Identify which cell holds the provided text, then report its [x, y] central coordinate. 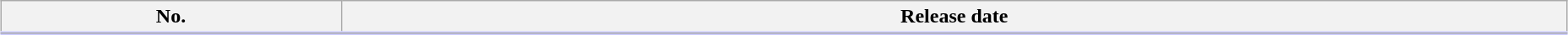
No. [171, 17]
Release date [954, 17]
